Pinpoint the cell where the given text exists, returning its [X, Y] midpoint coordinate. 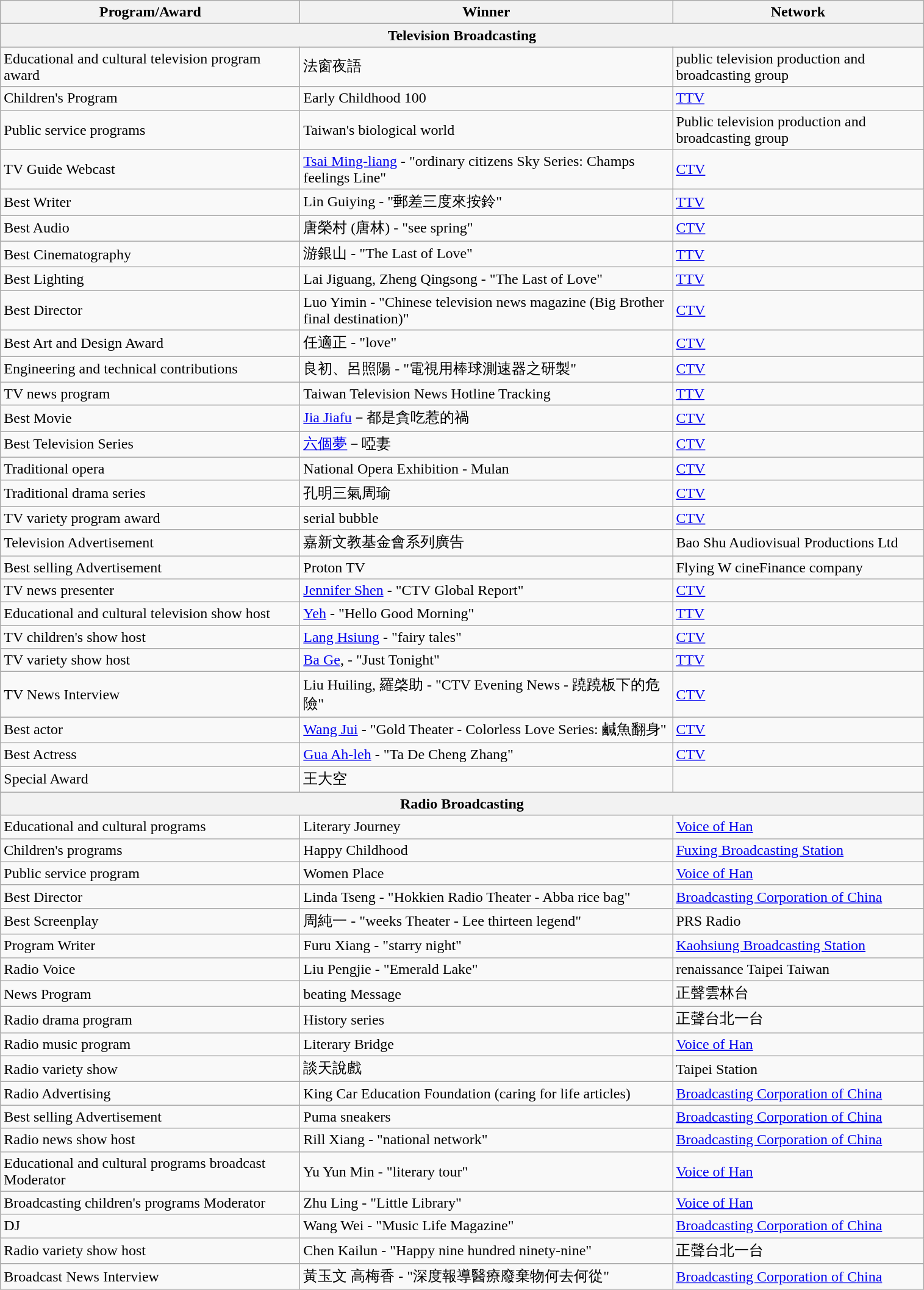
黃玉文 高梅香 - "深度報導醫療廢棄物何去何從" [487, 1277]
Happy Childhood [487, 850]
Fuxing Broadcasting Station [798, 850]
王大空 [487, 780]
Educational and cultural television show host [150, 614]
Taiwan's biological world [487, 129]
嘉新文教基金會系列廣告 [487, 543]
Broadcast News Interview [150, 1277]
Lai Jiguang, Zheng Qingsong - "The Last of Love" [487, 279]
Early Childhood 100 [487, 98]
Children's Program [150, 98]
History series [487, 1020]
Winner [487, 12]
Educational and cultural programs [150, 827]
News Program [150, 993]
孔明三氣周瑜 [487, 493]
唐榮村 (唐林) - "see spring" [487, 228]
Best Audio [150, 228]
Liu Huiling, 羅棨助 - "CTV Evening News - 蹺蹺板下的危險" [487, 694]
Traditional opera [150, 469]
Radio Advertising [150, 1094]
TV variety show host [150, 660]
Broadcasting children's programs Moderator [150, 1203]
正聲雲林台 [798, 993]
Literary Bridge [487, 1044]
Chen Kailun - "Happy nine hundred ninety-nine" [487, 1251]
TV News Interview [150, 694]
Radio Broadcasting [462, 804]
Women Place [487, 873]
Network [798, 12]
Radio drama program [150, 1020]
Radio Voice [150, 969]
Engineering and technical contributions [150, 370]
TV variety program award [150, 518]
Traditional drama series [150, 493]
Radio variety show [150, 1069]
Jia Jiafu－都是貪吃惹的禍 [487, 419]
Proton TV [487, 567]
Program/Award [150, 12]
法窗夜語 [487, 67]
Taipei Station [798, 1069]
任適正 - "love" [487, 343]
Wang Wei - "Music Life Magazine" [487, 1226]
Ba Ge, - "Just Tonight" [487, 660]
Gua Ah-leh - "Ta De Cheng Zhang" [487, 754]
Luo Yimin - "Chinese television news magazine (Big Brother final destination)" [487, 310]
Television Broadcasting [462, 35]
Bao Shu Audiovisual Productions Ltd [798, 543]
Best Actress [150, 754]
Educational and cultural programs broadcast Moderator [150, 1172]
Tsai Ming-liang - "ordinary citizens Sky Series: Champs feelings Line" [487, 170]
Flying W cineFinance company [798, 567]
Taiwan Television News Hotline Tracking [487, 394]
Literary Journey [487, 827]
Puma sneakers [487, 1117]
Educational and cultural television program award [150, 67]
Best Writer [150, 203]
Public television production and broadcasting group [798, 129]
renaissance Taipei Taiwan [798, 969]
Best Television Series [150, 444]
Linda Tseng - "Hokkien Radio Theater - Abba rice bag" [487, 896]
Special Award [150, 780]
beating Message [487, 993]
Furu Xiang - "starry night" [487, 946]
Best Cinematography [150, 254]
Television Advertisement [150, 543]
serial bubble [487, 518]
National Opera Exhibition - Mulan [487, 469]
六個夢－啞妻 [487, 444]
游銀山 - "The Last of Love" [487, 254]
Best Screenplay [150, 921]
良初、呂照陽 - "電視用棒球測速器之研製" [487, 370]
Rill Xiang - "national network" [487, 1140]
TV news presenter [150, 591]
周純一 - "weeks Theater - Lee thirteen legend" [487, 921]
TV news program [150, 394]
TV Guide Webcast [150, 170]
Liu Pengjie - "Emerald Lake" [487, 969]
Public service program [150, 873]
Best Lighting [150, 279]
public television production and broadcasting group [798, 67]
Yu Yun Min - "literary tour" [487, 1172]
Best Art and Design Award [150, 343]
DJ [150, 1226]
Wang Jui - "Gold Theater - Colorless Love Series: 鹹魚翻身" [487, 730]
Radio music program [150, 1044]
Kaohsiung Broadcasting Station [798, 946]
King Car Education Foundation (caring for life articles) [487, 1094]
Best Movie [150, 419]
Lang Hsiung - "fairy tales" [487, 637]
Children's programs [150, 850]
Best actor [150, 730]
PRS Radio [798, 921]
Program Writer [150, 946]
Radio variety show host [150, 1251]
Zhu Ling - "Little Library" [487, 1203]
TV children's show host [150, 637]
談天說戲 [487, 1069]
Radio news show host [150, 1140]
Yeh - "Hello Good Morning" [487, 614]
Jennifer Shen - "CTV Global Report" [487, 591]
Public service programs [150, 129]
Lin Guiying - "郵差三度來按鈴" [487, 203]
